Locate the cell with the specified text and output its (X, Y) center coordinate. 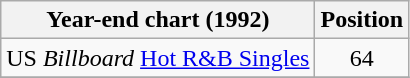
Year-end chart (1992) (158, 20)
US Billboard Hot R&B Singles (158, 58)
Position (362, 20)
64 (362, 58)
